Scan for the cell matching the given text and deliver its [x, y] coordinate at center. 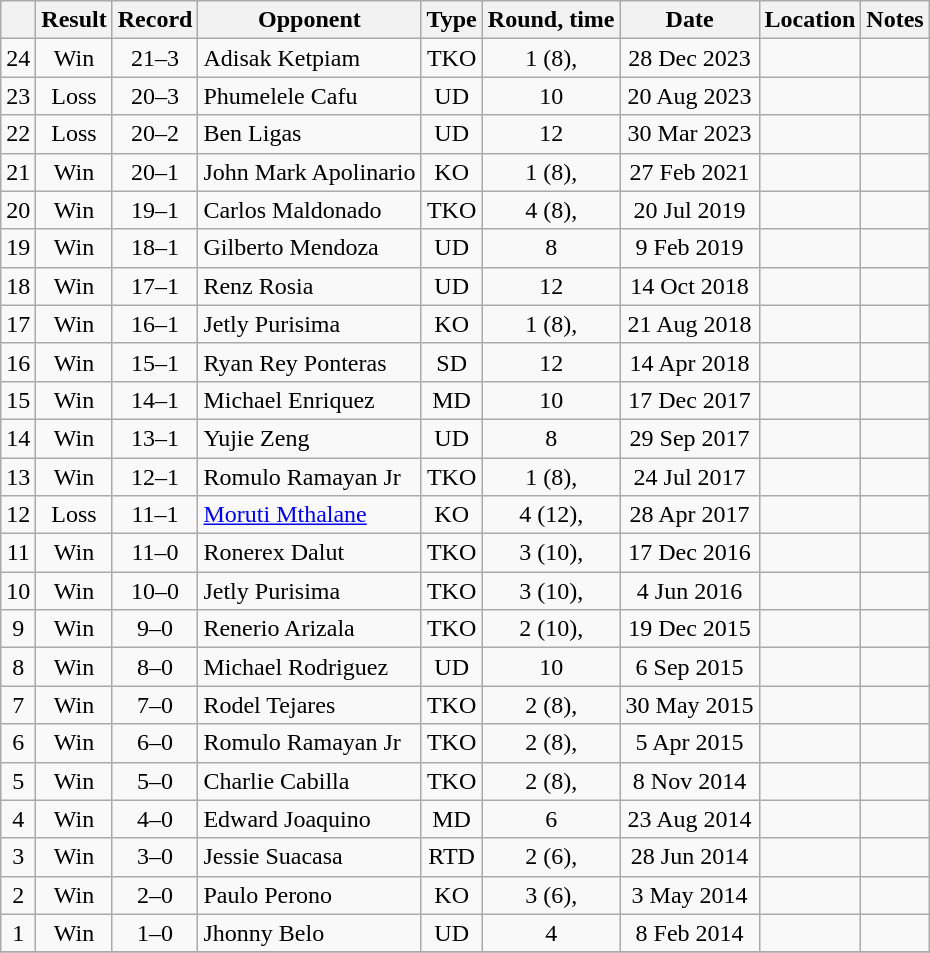
20–3 [155, 96]
2 (6), [551, 857]
28 Dec 2023 [690, 58]
23 [18, 96]
Result [74, 20]
16 [18, 362]
Date [690, 20]
5 [18, 781]
Charlie Cabilla [310, 781]
7 [18, 705]
27 Feb 2021 [690, 172]
9 [18, 629]
8–0 [155, 667]
Carlos Maldonado [310, 210]
9 Feb 2019 [690, 248]
10–0 [155, 591]
3–0 [155, 857]
John Mark Apolinario [310, 172]
14 [18, 438]
SD [452, 362]
20 [18, 210]
9–0 [155, 629]
15 [18, 400]
Type [452, 20]
19–1 [155, 210]
20–2 [155, 134]
11–1 [155, 515]
29 Sep 2017 [690, 438]
11–0 [155, 553]
4 (8), [551, 210]
11 [18, 553]
Ryan Rey Ponteras [310, 362]
1 [18, 933]
23 Aug 2014 [690, 819]
RTD [452, 857]
2 (10), [551, 629]
Edward Joaquino [310, 819]
4–0 [155, 819]
1–0 [155, 933]
Record [155, 20]
Ronerex Dalut [310, 553]
Adisak Ketpiam [310, 58]
14–1 [155, 400]
3 (6), [551, 895]
8 Feb 2014 [690, 933]
17 [18, 324]
3 May 2014 [690, 895]
5–0 [155, 781]
2–0 [155, 895]
17 Dec 2017 [690, 400]
21 [18, 172]
15–1 [155, 362]
14 Apr 2018 [690, 362]
Location [810, 20]
19 Dec 2015 [690, 629]
Jhonny Belo [310, 933]
Paulo Perono [310, 895]
Moruti Mthalane [310, 515]
Notes [895, 20]
12–1 [155, 477]
13 [18, 477]
18 [18, 286]
6 Sep 2015 [690, 667]
20–1 [155, 172]
21 Aug 2018 [690, 324]
30 Mar 2023 [690, 134]
28 Jun 2014 [690, 857]
21–3 [155, 58]
Jessie Suacasa [310, 857]
Michael Rodriguez [310, 667]
6–0 [155, 743]
8 Nov 2014 [690, 781]
19 [18, 248]
4 Jun 2016 [690, 591]
14 Oct 2018 [690, 286]
Michael Enriquez [310, 400]
5 Apr 2015 [690, 743]
Phumelele Cafu [310, 96]
28 Apr 2017 [690, 515]
Round, time [551, 20]
4 (12), [551, 515]
20 Aug 2023 [690, 96]
17 Dec 2016 [690, 553]
Renz Rosia [310, 286]
2 [18, 895]
3 [18, 857]
13–1 [155, 438]
Opponent [310, 20]
24 [18, 58]
22 [18, 134]
Rodel Tejares [310, 705]
Gilberto Mendoza [310, 248]
Ben Ligas [310, 134]
20 Jul 2019 [690, 210]
Renerio Arizala [310, 629]
18–1 [155, 248]
16–1 [155, 324]
24 Jul 2017 [690, 477]
17–1 [155, 286]
30 May 2015 [690, 705]
Yujie Zeng [310, 438]
7–0 [155, 705]
